Pinpoint the cell where the given text exists, returning its [X, Y] midpoint coordinate. 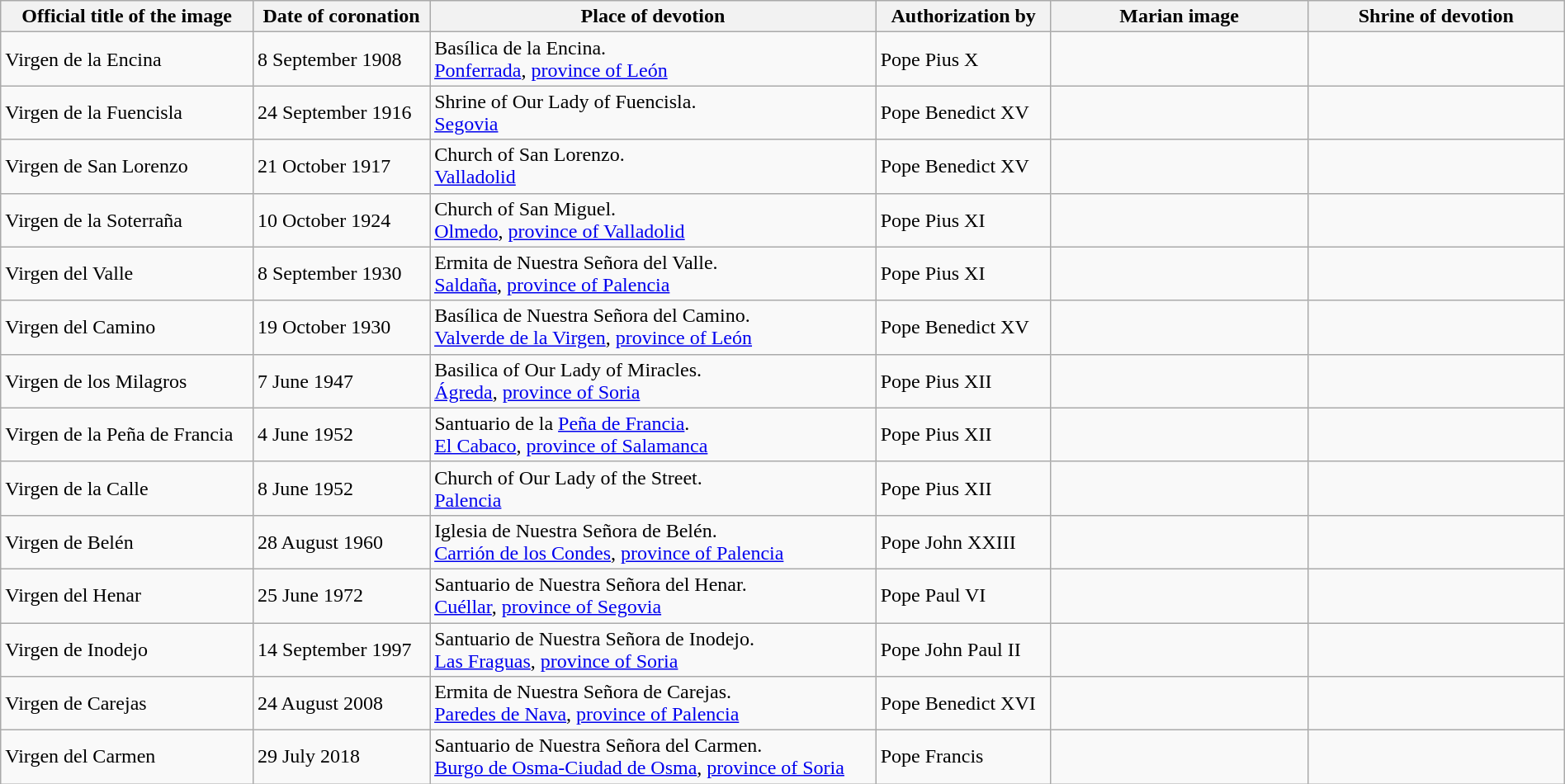
Pope John XXIII [963, 541]
Virgen de la Fuencisla [127, 112]
Virgen de la Soterraña [127, 220]
19 October 1930 [341, 327]
Pope Benedict XVI [963, 703]
8 June 1952 [341, 489]
Church of Our Lady of the Street.Palencia [654, 489]
Virgen de los Milagros [127, 381]
Iglesia de Nuestra Señora de Belén.Carrión de los Condes, province of Palencia [654, 541]
Santuario de Nuestra Señora de Inodejo.Las Fraguas, province of Soria [654, 649]
Basilica of Our Lady of Miracles.Ágreda, province of Soria [654, 381]
Date of coronation [341, 17]
Virgen del Carmen [127, 758]
7 June 1947 [341, 381]
Marian image [1179, 17]
Shrine of devotion [1436, 17]
Authorization by [963, 17]
Virgen de Inodejo [127, 649]
Pope John Paul II [963, 649]
4 June 1952 [341, 434]
24 August 2008 [341, 703]
Basílica de Nuestra Señora del Camino.Valverde de la Virgen, province of León [654, 327]
Virgen de San Lorenzo [127, 167]
Virgen del Camino [127, 327]
Pope Paul VI [963, 596]
Virgen de Belén [127, 541]
Virgen de la Peña de Francia [127, 434]
Virgen del Henar [127, 596]
Virgen de la Encina [127, 59]
Church of San Miguel.Olmedo, province of Valladolid [654, 220]
Santuario de la Peña de Francia.El Cabaco, province of Salamanca [654, 434]
Pope Pius X [963, 59]
Shrine of Our Lady of Fuencisla.Segovia [654, 112]
Official title of the image [127, 17]
Virgen de la Calle [127, 489]
10 October 1924 [341, 220]
14 September 1997 [341, 649]
Place of devotion [654, 17]
8 September 1930 [341, 274]
25 June 1972 [341, 596]
21 October 1917 [341, 167]
28 August 1960 [341, 541]
Pope Francis [963, 758]
29 July 2018 [341, 758]
Ermita de Nuestra Señora del Valle.Saldaña, province of Palencia [654, 274]
Basílica de la Encina.Ponferrada, province of León [654, 59]
Ermita de Nuestra Señora de Carejas.Paredes de Nava, province of Palencia [654, 703]
Church of San Lorenzo.Valladolid [654, 167]
24 September 1916 [341, 112]
8 September 1908 [341, 59]
Virgen de Carejas [127, 703]
Santuario de Nuestra Señora del Henar.Cuéllar, province of Segovia [654, 596]
Virgen del Valle [127, 274]
Santuario de Nuestra Señora del Carmen.Burgo de Osma-Ciudad de Osma, province of Soria [654, 758]
